Output the (x, y) coordinate of the center of the cell containing the given text.  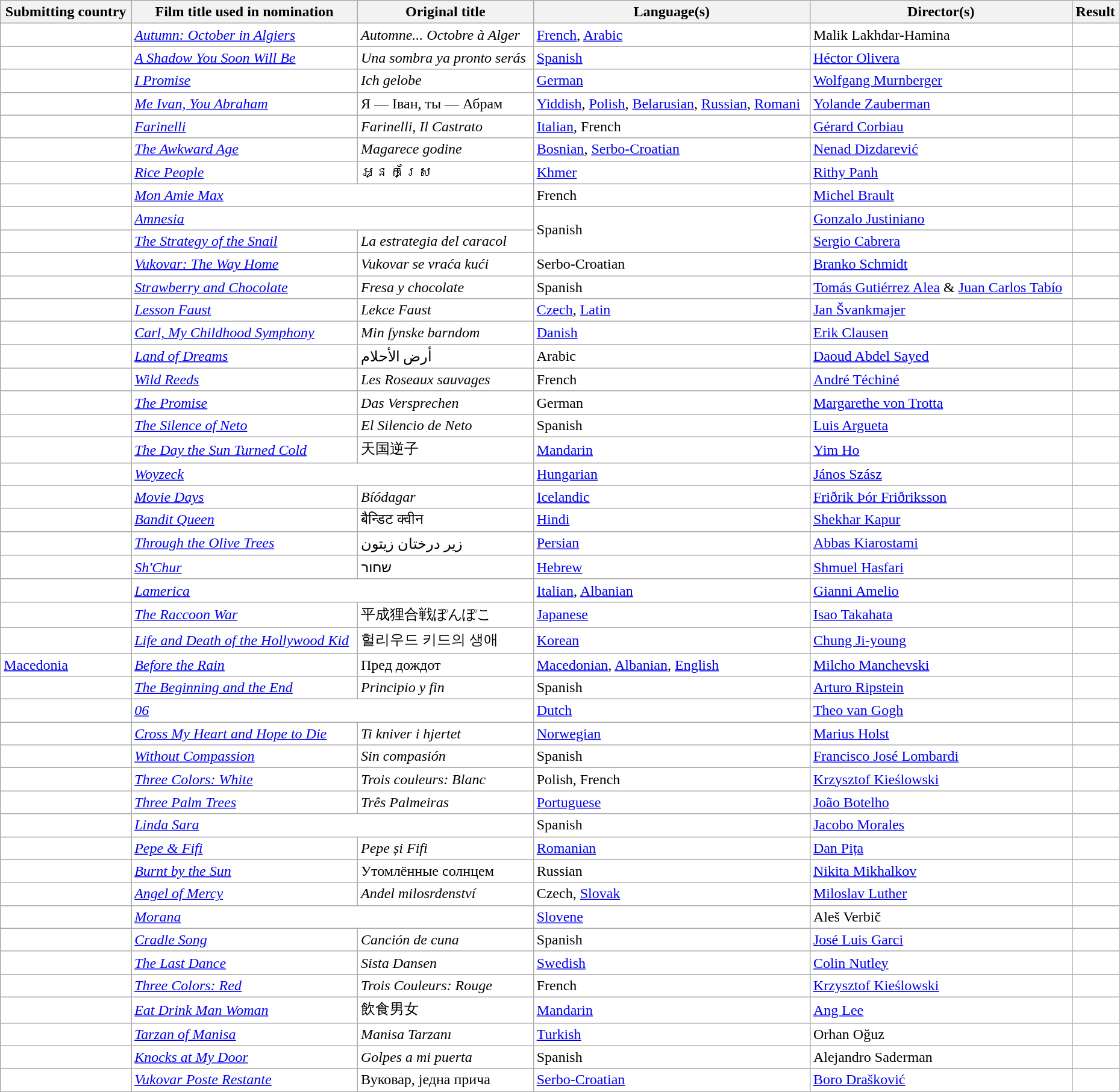
Autumn: October in Algiers (245, 35)
I Promise (245, 81)
06 (333, 711)
Lesson Faust (245, 310)
János Szász (941, 474)
Héctor Olivera (941, 58)
Isao Takahata (941, 614)
Pepe & Fifi (245, 848)
Aleš Verbič (941, 917)
André Téchiné (941, 379)
Milcho Manchevski (941, 664)
Carl, My Childhood Symphony (245, 333)
Wolfgang Murnberger (941, 81)
Bandit Queen (245, 520)
헐리우드 키드의 생애 (445, 641)
Strawberry and Chocolate (245, 287)
Macedonian, Albanian, English (671, 664)
Czech, Latin (671, 310)
Trois Couleurs: Rouge (445, 985)
שחור (445, 567)
Sin compasión (445, 757)
The Day the Sun Turned Cold (245, 449)
Danish (671, 333)
José Luis Garci (941, 940)
Three Colors: Red (245, 985)
Fresa y chocolate (445, 287)
Korean (671, 641)
Amnesia (333, 218)
बैन्डिट क्वीन (445, 520)
Language(s) (671, 12)
Chung Ji-young (941, 641)
أرض الأحلام (445, 357)
Michel Brault (941, 195)
Shmuel Hasfari (941, 567)
Jan Švankmajer (941, 310)
Czech, Slovak (671, 894)
Sergio Cabrera (941, 241)
Nenad Dizdarević (941, 149)
Nikita Mikhalkov (941, 871)
Vukovar: The Way Home (245, 264)
Farinelli, Il Castrato (445, 126)
Daoud Abdel Sayed (941, 357)
Theo van Gogh (941, 711)
Jacobo Morales (941, 825)
A Shadow You Soon Will Be (245, 58)
Três Palmeiras (445, 802)
Romanian (671, 848)
Miloslav Luther (941, 894)
Linda Sara (333, 825)
Hindi (671, 520)
Canción de cuna (445, 940)
Dutch (671, 711)
Russian (671, 871)
The Strategy of the Snail (245, 241)
Life and Death of the Hollywood Kid (245, 641)
Branko Schmidt (941, 264)
Dan Pița (941, 848)
អ្នកស្រែ (445, 172)
Farinelli (245, 126)
Утомлённые солнцем (445, 871)
El Silencio de Neto (445, 425)
Film title used in nomination (245, 12)
La estrategia del caracol (445, 241)
The Beginning and the End (245, 688)
Sista Dansen (445, 963)
Submitting country (66, 12)
Three Colors: White (245, 779)
Boro Drašković (941, 1080)
Turkish (671, 1034)
Rithy Panh (941, 172)
Me Ivan, You Abraham (245, 104)
Sh'Chur (245, 567)
The Last Dance (245, 963)
Land of Dreams (245, 357)
Khmer (671, 172)
Burnt by the Sun (245, 871)
Manisa Tarzanı (445, 1034)
French, Arabic (671, 35)
Three Palm Trees (245, 802)
Я — Іван, ты — Абрам (445, 104)
Japanese (671, 614)
Francisco José Lombardi (941, 757)
Пред дождот (445, 664)
Knocks at My Door (245, 1057)
Eat Drink Man Woman (245, 1009)
Result (1095, 12)
Italian, French (671, 126)
Bíódagar (445, 497)
Morana (333, 917)
Luis Argueta (941, 425)
Colin Nutley (941, 963)
Margarethe von Trotta (941, 402)
Without Compassion (245, 757)
Vukovar Poste Restante (245, 1080)
The Silence of Neto (245, 425)
Icelandic (671, 497)
Magarece godine (445, 149)
Ti kniver i hjertet (445, 734)
Polish, French (671, 779)
Before the Rain (245, 664)
Gianni Amelio (941, 590)
Tomás Gutiérrez Alea & Juan Carlos Tabío (941, 287)
Cradle Song (245, 940)
Andel milosrdenství (445, 894)
Cross My Heart and Hope to Die (245, 734)
Portuguese (671, 802)
Ich gelobe (445, 81)
Les Roseaux sauvages (445, 379)
Original title (445, 12)
Tarzan of Manisa (245, 1034)
Automne... Octobre à Alger (445, 35)
Swedish (671, 963)
Angel of Mercy (245, 894)
Norwegian (671, 734)
The Promise (245, 402)
平成狸合戦ぽんぽこ (445, 614)
Rice People (245, 172)
Una sombra ya pronto serás (445, 58)
Hungarian (671, 474)
Gonzalo Justiniano (941, 218)
Lekce Faust (445, 310)
The Awkward Age (245, 149)
Macedonia (66, 664)
Vukovar se vraća kući (445, 264)
Italian, Albanian (671, 590)
Malik Lakhdar-Hamina (941, 35)
The Raccoon War (245, 614)
João Botelho (941, 802)
Alejandro Saderman (941, 1057)
Das Versprechen (445, 402)
Trois couleurs: Blanc (445, 779)
Principio y fin (445, 688)
Orhan Oğuz (941, 1034)
Lamerica (333, 590)
飲食男女 (445, 1009)
Yim Ho (941, 449)
Yiddish, Polish, Belarusian, Russian, Romani (671, 104)
Golpes a mi puerta (445, 1057)
Movie Days (245, 497)
Gérard Corbiau (941, 126)
Bosnian, Serbo-Croatian (671, 149)
Abbas Kiarostami (941, 543)
Woyzeck (333, 474)
Ang Lee (941, 1009)
Hebrew (671, 567)
Arturo Ripstein (941, 688)
Pepe și Fifi (445, 848)
Through the Olive Trees (245, 543)
Shekhar Kapur (941, 520)
Marius Holst (941, 734)
Mon Amie Max (333, 195)
Erik Clausen (941, 333)
Director(s) (941, 12)
Friðrik Þór Friðriksson (941, 497)
زیر درختان زیتون (445, 543)
Arabic (671, 357)
Persian (671, 543)
Min fynske barndom (445, 333)
Вуковар, једна прича (445, 1080)
Wild Reeds (245, 379)
天国逆子 (445, 449)
Slovene (671, 917)
Yolande Zauberman (941, 104)
